Determine the (x, y) coordinate at the center of the cell enclosing the given text.  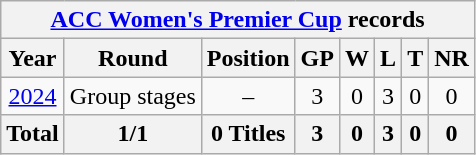
– (248, 96)
Group stages (132, 96)
Total (33, 134)
2024 (33, 96)
Round (132, 58)
GP (317, 58)
Position (248, 58)
NR (452, 58)
0 Titles (248, 134)
1/1 (132, 134)
ACC Women's Premier Cup records (238, 20)
T (416, 58)
Year (33, 58)
L (388, 58)
W (356, 58)
